Identify which cell holds the provided text, then report its [x, y] central coordinate. 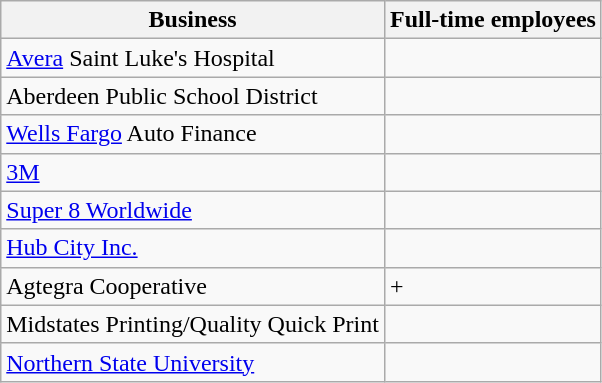
Business [193, 20]
Agtegra Cooperative [193, 286]
Hub City Inc. [193, 248]
Midstates Printing/Quality Quick Print [193, 324]
Avera Saint Luke's Hospital [193, 58]
Northern State University [193, 362]
Full-time employees [492, 20]
Wells Fargo Auto Finance [193, 134]
3M [193, 172]
+ [492, 286]
Super 8 Worldwide [193, 210]
Aberdeen Public School District [193, 96]
